From the cell containing the given text, extract its center point as [x, y] coordinate. 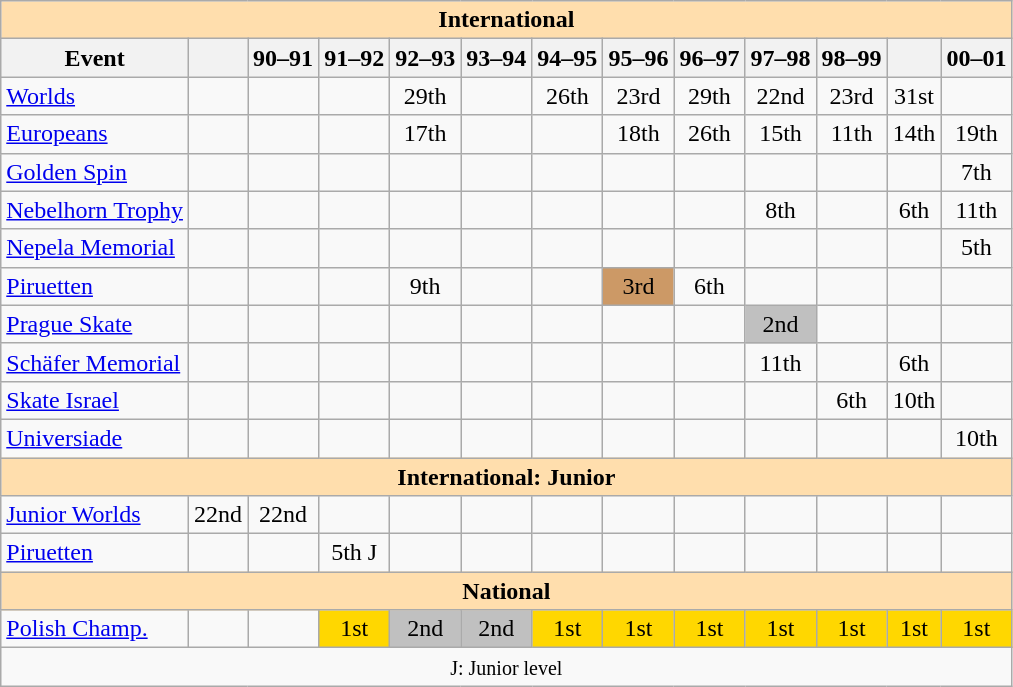
J: Junior level [506, 667]
14th [914, 134]
00–01 [976, 58]
8th [780, 210]
Junior Worlds [95, 515]
98–99 [852, 58]
92–93 [426, 58]
97–98 [780, 58]
Universiade [95, 438]
91–92 [354, 58]
Nepela Memorial [95, 248]
International: Junior [506, 477]
90–91 [284, 58]
International [506, 20]
93–94 [496, 58]
5th J [354, 553]
Schäfer Memorial [95, 362]
Prague Skate [95, 324]
3rd [638, 286]
31st [914, 96]
Polish Champ. [95, 629]
Europeans [95, 134]
19th [976, 134]
95–96 [638, 58]
National [506, 591]
Skate Israel [95, 400]
Nebelhorn Trophy [95, 210]
15th [780, 134]
9th [426, 286]
5th [976, 248]
94–95 [568, 58]
18th [638, 134]
96–97 [710, 58]
Worlds [95, 96]
17th [426, 134]
7th [976, 172]
Golden Spin [95, 172]
Event [95, 58]
